Scan for the cell matching the given text and deliver its [X, Y] coordinate at center. 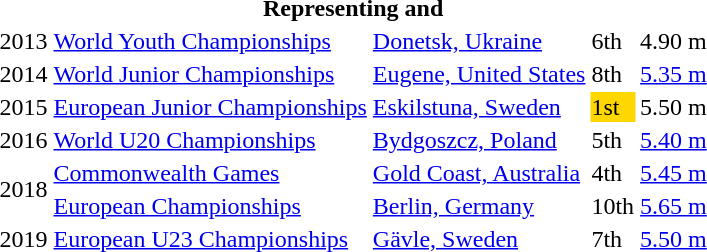
1st [613, 107]
World Youth Championships [210, 41]
European Championships [210, 206]
Bydgoszcz, Poland [479, 140]
World U20 Championships [210, 140]
Eugene, United States [479, 74]
European Junior Championships [210, 107]
6th [613, 41]
4th [613, 173]
Commonwealth Games [210, 173]
Donetsk, Ukraine [479, 41]
Eskilstuna, Sweden [479, 107]
World Junior Championships [210, 74]
5th [613, 140]
Gold Coast, Australia [479, 173]
10th [613, 206]
8th [613, 74]
Berlin, Germany [479, 206]
